Scan for the cell matching the given text and deliver its (x, y) coordinate at center. 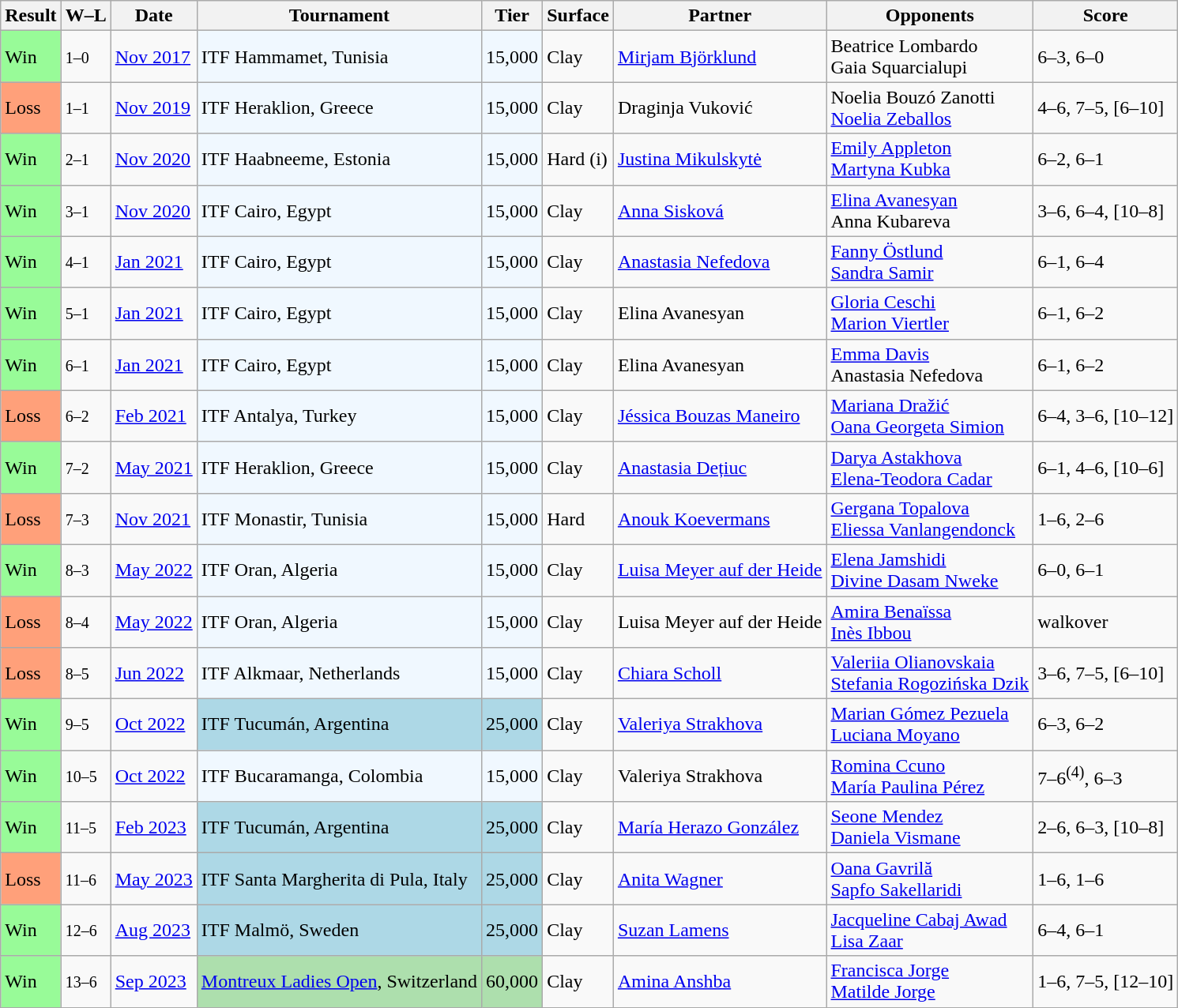
Suzan Lamens (720, 931)
Hard (578, 518)
Marian Gómez Pezuela Luciana Moyano (930, 725)
Date (153, 16)
Elina Avanesyan Anna Kubareva (930, 210)
1–0 (85, 57)
4–6, 7–5, [6–10] (1106, 107)
6–3, 6–2 (1106, 725)
May 2021 (153, 468)
Jéssica Bouzas Maneiro (720, 416)
Feb 2021 (153, 416)
W–L (85, 16)
1–6, 1–6 (1106, 878)
Result (31, 16)
Seone Mendez Daniela Vismane (930, 828)
10–5 (85, 776)
Elena Jamshidi Divine Dasam Nweke (930, 570)
Partner (720, 16)
Gloria Ceschi Marion Viertler (930, 313)
ITF Antalya, Turkey (339, 416)
Score (1106, 16)
5–1 (85, 313)
2–1 (85, 160)
Jun 2022 (153, 673)
Tier (512, 16)
6–4, 3–6, [10–12] (1106, 416)
8–4 (85, 621)
Mirjam Björklund (720, 57)
6–1, 4–6, [10–6] (1106, 468)
3–6, 6–4, [10–8] (1106, 210)
13–6 (85, 981)
ITF Bucaramanga, Colombia (339, 776)
Justina Mikulskytė (720, 160)
Beatrice Lombardo Gaia Squarcialupi (930, 57)
Anouk Koevermans (720, 518)
Amina Anshba (720, 981)
Darya Astakhova Elena-Teodora Cadar (930, 468)
6–2 (85, 416)
Fanny Östlund Sandra Samir (930, 262)
60,000 (512, 981)
Opponents (930, 16)
Anna Sisková (720, 210)
Montreux Ladies Open, Switzerland (339, 981)
Sep 2023 (153, 981)
Mariana Dražić Oana Georgeta Simion (930, 416)
12–6 (85, 931)
Francisca Jorge Matilde Jorge (930, 981)
Nov 2019 (153, 107)
Noelia Bouzó Zanotti Noelia Zeballos (930, 107)
1–6, 7–5, [12–10] (1106, 981)
Tournament (339, 16)
Emma Davis Anastasia Nefedova (930, 365)
9–5 (85, 725)
ITF Monastir, Tunisia (339, 518)
Oana Gavrilă Sapfo Sakellaridi (930, 878)
Gergana Topalova Eliessa Vanlangendonck (930, 518)
Romina Ccuno María Paulina Pérez (930, 776)
1–6, 2–6 (1106, 518)
3–1 (85, 210)
6–4, 6–1 (1106, 931)
Nov 2017 (153, 57)
Surface (578, 16)
Anastasia Dețiuc (720, 468)
Chiara Scholl (720, 673)
ITF Haabneeme, Estonia (339, 160)
ITF Malmö, Sweden (339, 931)
6–1, 6–4 (1106, 262)
ITF Santa Margherita di Pula, Italy (339, 878)
Aug 2023 (153, 931)
3–6, 7–5, [6–10] (1106, 673)
7–3 (85, 518)
May 2023 (153, 878)
8–3 (85, 570)
2–6, 6–3, [10–8] (1106, 828)
Valeriia Olianovskaia Stefania Rogozińska Dzik (930, 673)
4–1 (85, 262)
6–3, 6–0 (1106, 57)
Nov 2021 (153, 518)
1–1 (85, 107)
Emily Appleton Martyna Kubka (930, 160)
6–0, 6–1 (1106, 570)
7–2 (85, 468)
María Herazo González (720, 828)
7–6(4), 6–3 (1106, 776)
6–1 (85, 365)
Amira Benaïssa Inès Ibbou (930, 621)
11–6 (85, 878)
11–5 (85, 828)
Anita Wagner (720, 878)
Anastasia Nefedova (720, 262)
6–2, 6–1 (1106, 160)
Hard (i) (578, 160)
walkover (1106, 621)
Jacqueline Cabaj Awad Lisa Zaar (930, 931)
Draginja Vuković (720, 107)
Feb 2023 (153, 828)
ITF Alkmaar, Netherlands (339, 673)
ITF Hammamet, Tunisia (339, 57)
8–5 (85, 673)
